Capture the cell that displays the provided text and extract its [X, Y] central coordinate. 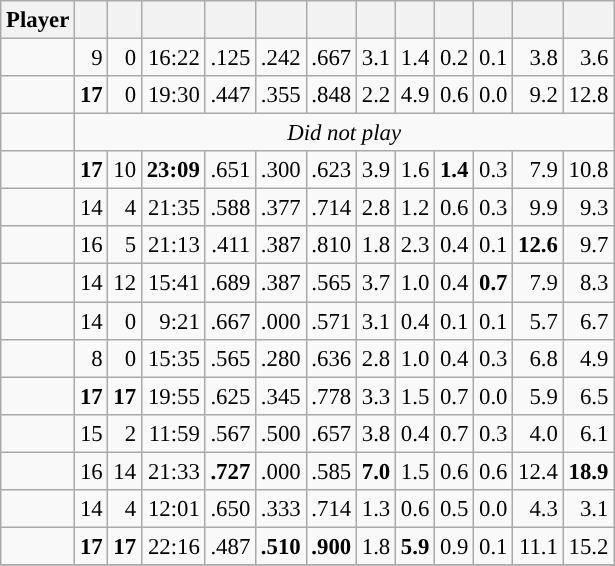
6.8 [538, 358]
15.2 [588, 546]
.810 [331, 245]
15 [92, 433]
9.3 [588, 208]
.411 [230, 245]
8 [92, 358]
3.6 [588, 58]
4.3 [538, 509]
10.8 [588, 170]
1.6 [416, 170]
12:01 [173, 509]
0.2 [454, 58]
10 [124, 170]
.623 [331, 170]
16:22 [173, 58]
.651 [230, 170]
.848 [331, 95]
9:21 [173, 321]
21:13 [173, 245]
23:09 [173, 170]
2.2 [376, 95]
11.1 [538, 546]
15:35 [173, 358]
21:35 [173, 208]
9.2 [538, 95]
3.9 [376, 170]
.333 [281, 509]
0.9 [454, 546]
.588 [230, 208]
.571 [331, 321]
.727 [230, 471]
15:41 [173, 283]
.300 [281, 170]
.900 [331, 546]
6.7 [588, 321]
3.3 [376, 396]
.567 [230, 433]
6.5 [588, 396]
.510 [281, 546]
.585 [331, 471]
3.7 [376, 283]
19:30 [173, 95]
6.1 [588, 433]
.447 [230, 95]
.625 [230, 396]
2 [124, 433]
.657 [331, 433]
9.7 [588, 245]
1.3 [376, 509]
21:33 [173, 471]
.355 [281, 95]
.778 [331, 396]
5 [124, 245]
5.7 [538, 321]
.689 [230, 283]
12.4 [538, 471]
.345 [281, 396]
22:16 [173, 546]
8.3 [588, 283]
Player [38, 20]
.125 [230, 58]
12.6 [538, 245]
9 [92, 58]
11:59 [173, 433]
.377 [281, 208]
.487 [230, 546]
.242 [281, 58]
0.5 [454, 509]
Did not play [344, 133]
4.0 [538, 433]
19:55 [173, 396]
18.9 [588, 471]
2.3 [416, 245]
.500 [281, 433]
9.9 [538, 208]
.636 [331, 358]
12.8 [588, 95]
1.2 [416, 208]
7.0 [376, 471]
.280 [281, 358]
12 [124, 283]
.650 [230, 509]
